Search for the cell housing the specified text and yield its (X, Y) center coordinate. 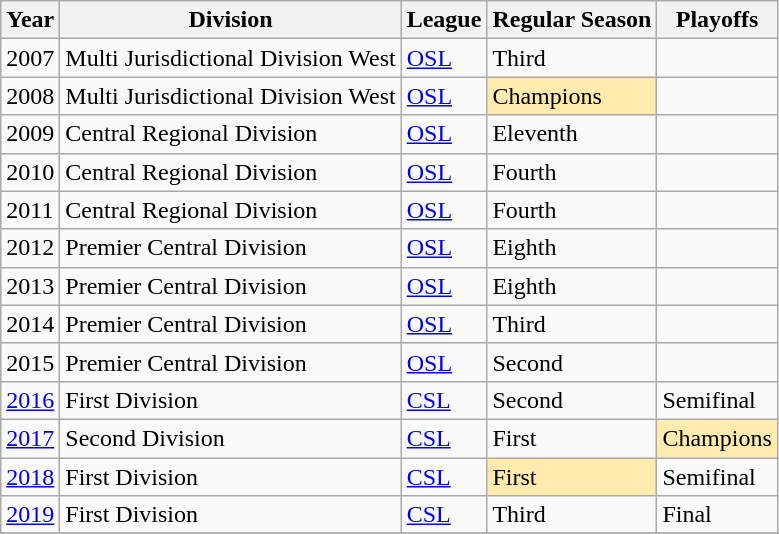
Final (717, 515)
2012 (30, 248)
2014 (30, 324)
2011 (30, 210)
2013 (30, 286)
2009 (30, 134)
2007 (30, 58)
2018 (30, 477)
2016 (30, 400)
2010 (30, 172)
League (444, 20)
Second Division (230, 438)
2015 (30, 362)
2017 (30, 438)
Playoffs (717, 20)
2019 (30, 515)
2008 (30, 96)
Regular Season (572, 20)
Year (30, 20)
Division (230, 20)
Eleventh (572, 134)
